Locate the cell with the specified text and output its (x, y) center coordinate. 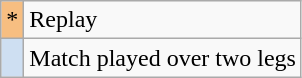
Replay (163, 20)
Match played over two legs (163, 58)
* (12, 20)
